Output the [X, Y] coordinate of the center of the cell containing the given text.  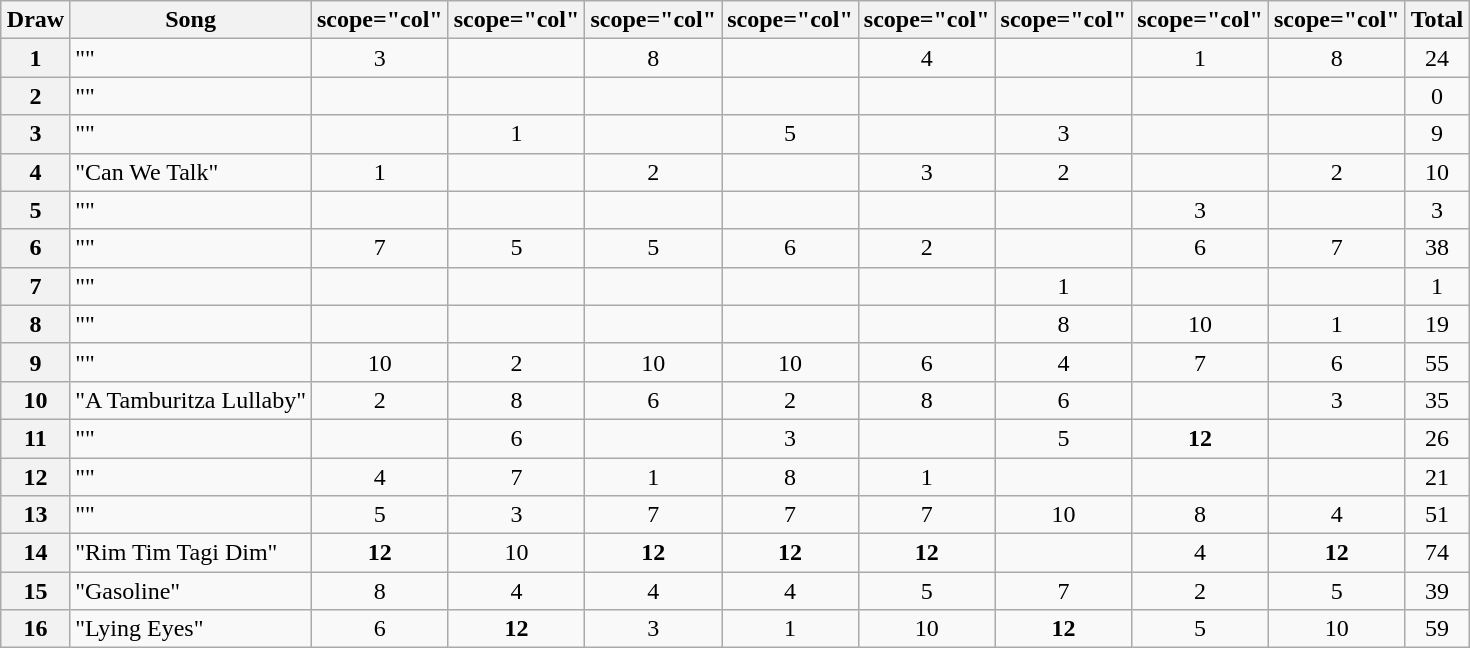
13 [35, 515]
"Can We Talk" [191, 172]
"Lying Eyes" [191, 629]
35 [1437, 400]
15 [35, 591]
24 [1437, 58]
74 [1437, 553]
38 [1437, 248]
11 [35, 438]
Total [1437, 20]
26 [1437, 438]
16 [35, 629]
21 [1437, 477]
"Rim Tim Tagi Dim" [191, 553]
Draw [35, 20]
"A Tamburitza Lullaby" [191, 400]
Song [191, 20]
59 [1437, 629]
51 [1437, 515]
39 [1437, 591]
0 [1437, 96]
14 [35, 553]
"Gasoline" [191, 591]
55 [1437, 362]
19 [1437, 324]
